Output the [X, Y] coordinate of the center of the cell containing the given text.  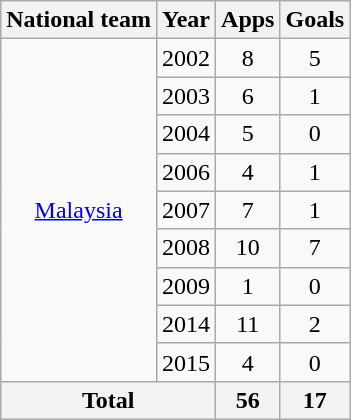
National team [79, 20]
2003 [186, 96]
2015 [186, 362]
2 [315, 324]
Malaysia [79, 210]
56 [248, 400]
2008 [186, 248]
10 [248, 248]
2009 [186, 286]
2006 [186, 172]
17 [315, 400]
Apps [248, 20]
2007 [186, 210]
Total [108, 400]
6 [248, 96]
11 [248, 324]
2004 [186, 134]
2002 [186, 58]
Goals [315, 20]
Year [186, 20]
8 [248, 58]
2014 [186, 324]
